Search for the cell housing the specified text and yield its (X, Y) center coordinate. 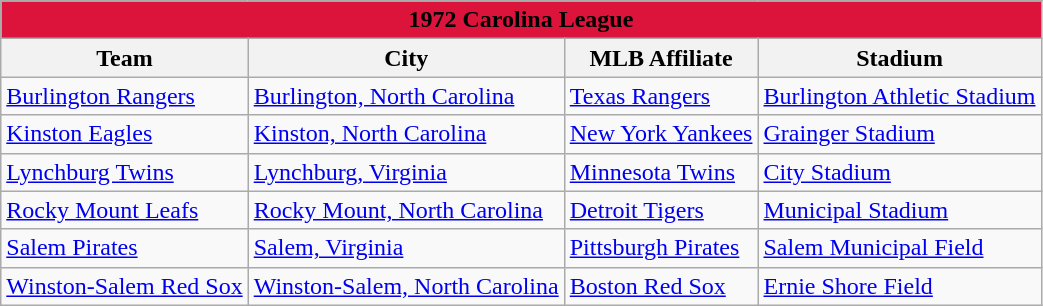
Detroit Tigers (661, 210)
1972 Carolina League (521, 20)
New York Yankees (661, 134)
Team (124, 58)
Salem Municipal Field (900, 248)
Lynchburg, Virginia (406, 172)
Municipal Stadium (900, 210)
MLB Affiliate (661, 58)
Ernie Shore Field (900, 286)
Burlington Rangers (124, 96)
Minnesota Twins (661, 172)
Grainger Stadium (900, 134)
Rocky Mount Leafs (124, 210)
Boston Red Sox (661, 286)
Lynchburg Twins (124, 172)
Salem Pirates (124, 248)
Kinston, North Carolina (406, 134)
Winston-Salem, North Carolina (406, 286)
City (406, 58)
Stadium (900, 58)
Rocky Mount, North Carolina (406, 210)
Winston-Salem Red Sox (124, 286)
Burlington, North Carolina (406, 96)
Texas Rangers (661, 96)
City Stadium (900, 172)
Pittsburgh Pirates (661, 248)
Salem, Virginia (406, 248)
Burlington Athletic Stadium (900, 96)
Kinston Eagles (124, 134)
